Extract the [x, y] coordinate from the center of the cell holding the provided text.  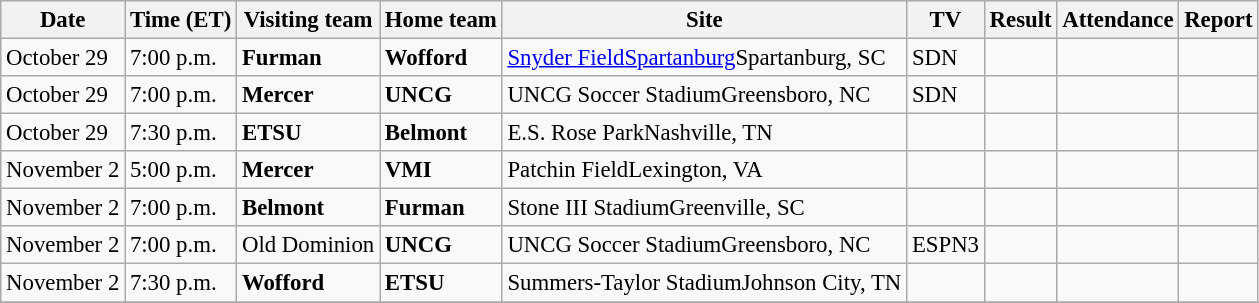
Report [1218, 20]
Site [704, 20]
Date [63, 20]
Stone III StadiumGreenville, SC [704, 208]
Summers-Taylor StadiumJohnson City, TN [704, 283]
5:00 p.m. [181, 170]
Visiting team [308, 20]
TV [946, 20]
E.S. Rose ParkNashville, TN [704, 133]
VMI [442, 170]
Result [1020, 20]
ESPN3 [946, 245]
Old Dominion [308, 245]
Patchin FieldLexington, VA [704, 170]
Snyder FieldSpartanburgSpartanburg, SC [704, 58]
Home team [442, 20]
Attendance [1118, 20]
Time (ET) [181, 20]
